Find where the given text appears and provide that cell's center as (x, y) coordinate. 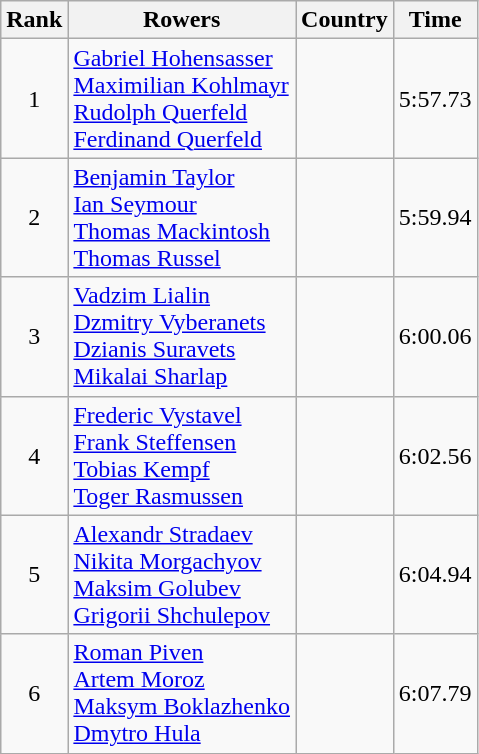
Rank (34, 20)
4 (34, 456)
2 (34, 218)
5:59.94 (435, 218)
Vadzim LialinDzmitry VyberanetsDzianis SuravetsMikalai Sharlap (182, 336)
5:57.73 (435, 98)
Gabriel HohensasserMaximilian KohlmayrRudolph QuerfeldFerdinand Querfeld (182, 98)
Benjamin TaylorIan SeymourThomas MackintoshThomas Russel (182, 218)
3 (34, 336)
Alexandr StradaevNikita MorgachyovMaksim GolubevGrigorii Shchulepov (182, 574)
6 (34, 694)
6:00.06 (435, 336)
Frederic VystavelFrank SteffensenTobias KempfToger Rasmussen (182, 456)
Rowers (182, 20)
Country (345, 20)
1 (34, 98)
6:04.94 (435, 574)
5 (34, 574)
Roman PivenArtem MorozMaksym BoklazhenkoDmytro Hula (182, 694)
6:07.79 (435, 694)
Time (435, 20)
6:02.56 (435, 456)
